Find where the given text appears and provide that cell's center as (x, y) coordinate. 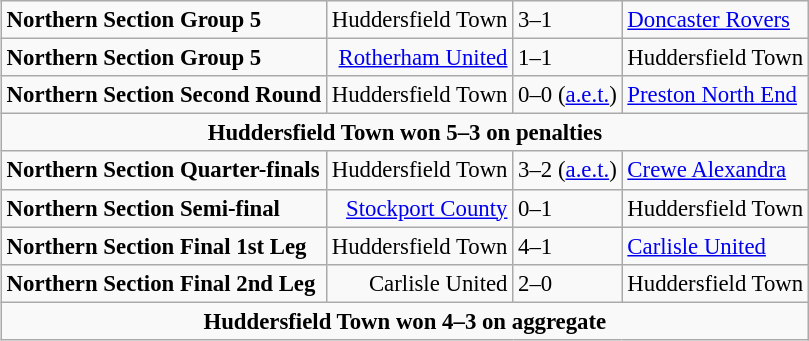
Northern Section Semi-final (164, 208)
1–1 (568, 58)
Crewe Alexandra (715, 170)
Doncaster Rovers (715, 20)
Stockport County (419, 208)
2–0 (568, 283)
Huddersfield Town won 5–3 on penalties (404, 133)
0–0 (a.e.t.) (568, 95)
3–1 (568, 20)
Huddersfield Town won 4–3 on aggregate (404, 321)
3–2 (a.e.t.) (568, 170)
0–1 (568, 208)
Northern Section Second Round (164, 95)
Northern Section Final 2nd Leg (164, 283)
4–1 (568, 246)
Northern Section Final 1st Leg (164, 246)
Rotherham United (419, 58)
Northern Section Quarter-finals (164, 170)
Preston North End (715, 95)
